Identify which cell holds the provided text, then report its (x, y) central coordinate. 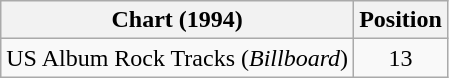
US Album Rock Tracks (Billboard) (178, 58)
Position (401, 20)
Chart (1994) (178, 20)
13 (401, 58)
